Identify which cell holds the provided text, then report its (X, Y) central coordinate. 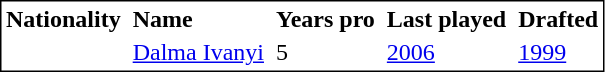
Last played (446, 19)
1999 (558, 53)
Name (198, 19)
Nationality (63, 19)
Drafted (558, 19)
2006 (446, 53)
Years pro (325, 19)
Dalma Ivanyi (198, 53)
5 (325, 53)
